Return (X, Y) of the center of cell containing provided text 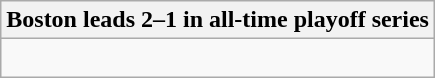
Boston leads 2–1 in all-time playoff series (218, 20)
